Identify which cell holds the provided text, then report its (X, Y) central coordinate. 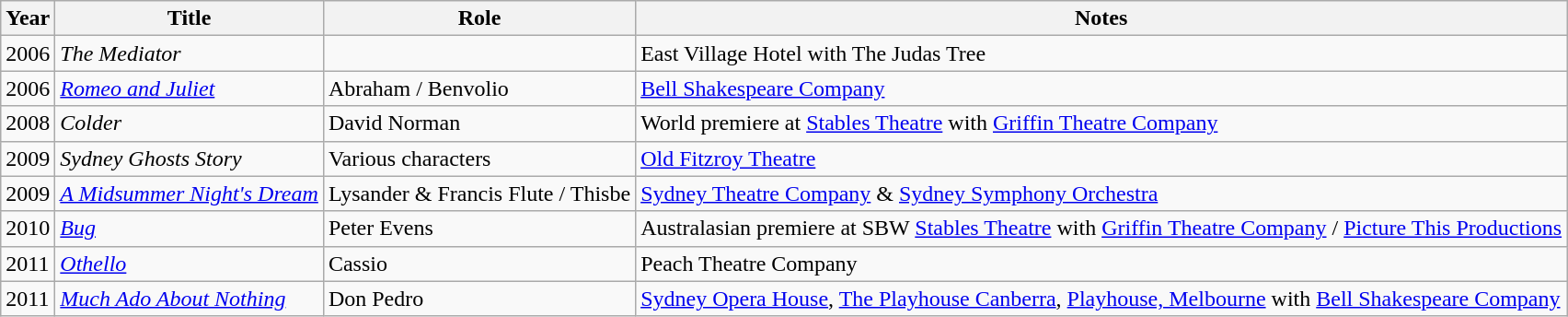
Othello (190, 264)
David Norman (478, 123)
East Village Hotel with The Judas Tree (1101, 53)
Much Ado About Nothing (190, 299)
The Mediator (190, 53)
Don Pedro (478, 299)
Romeo and Juliet (190, 88)
Sydney Theatre Company & Sydney Symphony Orchestra (1101, 194)
Peach Theatre Company (1101, 264)
Year (28, 18)
Sydney Ghosts Story (190, 158)
Sydney Opera House, The Playhouse Canberra, Playhouse, Melbourne with Bell Shakespeare Company (1101, 299)
World premiere at Stables Theatre with Griffin Theatre Company (1101, 123)
Lysander & Francis Flute / Thisbe (478, 194)
2008 (28, 123)
Peter Evens (478, 229)
Old Fitzroy Theatre (1101, 158)
2010 (28, 229)
Abraham / Benvolio (478, 88)
Cassio (478, 264)
Role (478, 18)
Various characters (478, 158)
Bug (190, 229)
Notes (1101, 18)
Title (190, 18)
Colder (190, 123)
Australasian premiere at SBW Stables Theatre with Griffin Theatre Company / Picture This Productions (1101, 229)
A Midsummer Night's Dream (190, 194)
Bell Shakespeare Company (1101, 88)
